Locate the cell with the specified text and output its (x, y) center coordinate. 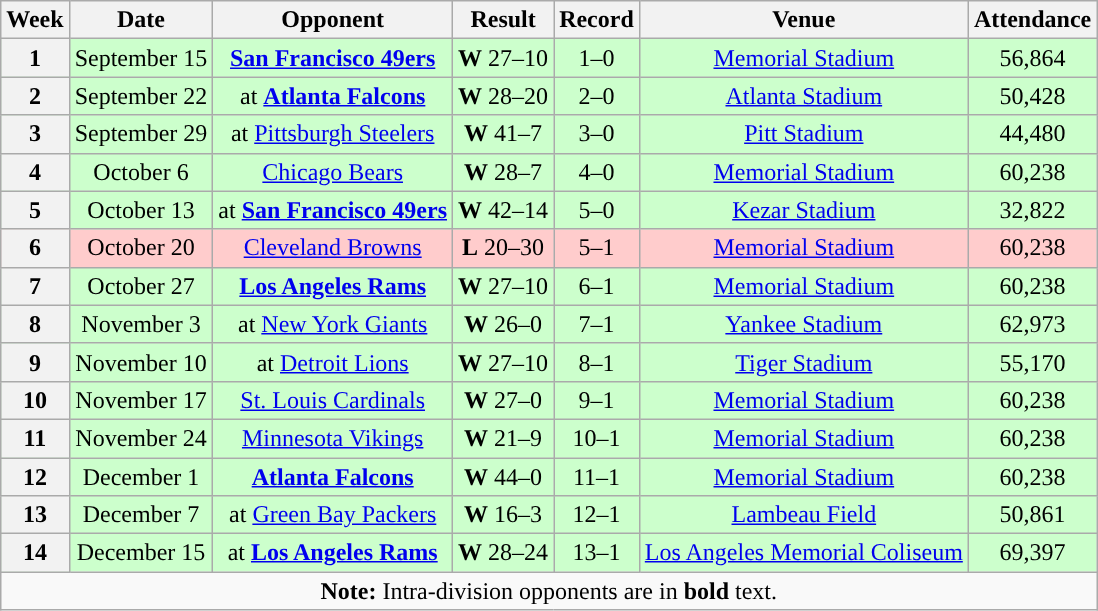
W 28–20 (504, 96)
at Pittsburgh Steelers (333, 134)
Minnesota Vikings (333, 438)
1 (35, 58)
San Francisco 49ers (333, 58)
November 10 (141, 362)
November 17 (141, 400)
7–1 (597, 324)
September 22 (141, 96)
62,973 (1032, 324)
December 7 (141, 515)
Tiger Stadium (804, 362)
September 29 (141, 134)
Kezar Stadium (804, 210)
11 (35, 438)
Los Angeles Memorial Coliseum (804, 553)
13 (35, 515)
at Green Bay Packers (333, 515)
October 6 (141, 172)
56,864 (1032, 58)
12 (35, 477)
50,861 (1032, 515)
W 44–0 (504, 477)
6–1 (597, 286)
32,822 (1032, 210)
October 27 (141, 286)
44,480 (1032, 134)
7 (35, 286)
Atlanta Falcons (333, 477)
at New York Giants (333, 324)
November 24 (141, 438)
2 (35, 96)
December 15 (141, 553)
8 (35, 324)
Los Angeles Rams (333, 286)
1–0 (597, 58)
at Atlanta Falcons (333, 96)
St. Louis Cardinals (333, 400)
September 15 (141, 58)
9 (35, 362)
5–1 (597, 248)
50,428 (1032, 96)
W 41–7 (504, 134)
at Los Angeles Rams (333, 553)
2–0 (597, 96)
at San Francisco 49ers (333, 210)
Atlanta Stadium (804, 96)
3 (35, 134)
W 26–0 (504, 324)
W 28–24 (504, 553)
5 (35, 210)
W 42–14 (504, 210)
10–1 (597, 438)
5–0 (597, 210)
Attendance (1032, 20)
9–1 (597, 400)
10 (35, 400)
11–1 (597, 477)
Chicago Bears (333, 172)
Cleveland Browns (333, 248)
55,170 (1032, 362)
December 1 (141, 477)
Result (504, 20)
69,397 (1032, 553)
4 (35, 172)
L 20–30 (504, 248)
W 27–0 (504, 400)
W 21–9 (504, 438)
W 16–3 (504, 515)
Week (35, 20)
November 3 (141, 324)
Note: Intra-division opponents are in bold text. (549, 591)
6 (35, 248)
Venue (804, 20)
October 20 (141, 248)
at Detroit Lions (333, 362)
Date (141, 20)
8–1 (597, 362)
W 28–7 (504, 172)
13–1 (597, 553)
October 13 (141, 210)
14 (35, 553)
3–0 (597, 134)
12–1 (597, 515)
Lambeau Field (804, 515)
4–0 (597, 172)
Record (597, 20)
Yankee Stadium (804, 324)
Pitt Stadium (804, 134)
Opponent (333, 20)
